Pinpoint the cell where the given text exists, returning its (x, y) midpoint coordinate. 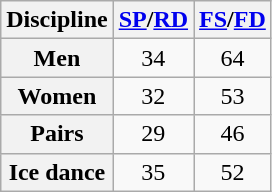
35 (153, 172)
SP/RD (153, 20)
52 (233, 172)
32 (153, 96)
Pairs (57, 134)
Ice dance (57, 172)
46 (233, 134)
34 (153, 58)
Men (57, 58)
53 (233, 96)
Discipline (57, 20)
FS/FD (233, 20)
Women (57, 96)
29 (153, 134)
64 (233, 58)
